Pinpoint the cell where the given text exists, returning its [x, y] midpoint coordinate. 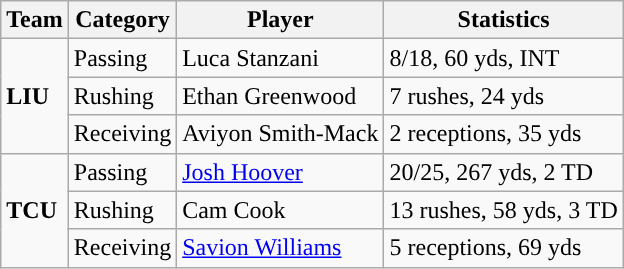
Aviyon Smith-Mack [280, 134]
Luca Stanzani [280, 58]
Savion Williams [280, 248]
8/18, 60 yds, INT [504, 58]
Josh Hoover [280, 172]
20/25, 267 yds, 2 TD [504, 172]
Team [35, 20]
Ethan Greenwood [280, 96]
2 receptions, 35 yds [504, 134]
Player [280, 20]
7 rushes, 24 yds [504, 96]
Category [122, 20]
13 rushes, 58 yds, 3 TD [504, 210]
TCU [35, 210]
Statistics [504, 20]
LIU [35, 96]
Cam Cook [280, 210]
5 receptions, 69 yds [504, 248]
